Extract the (X, Y) coordinate from the center of the cell holding the provided text.  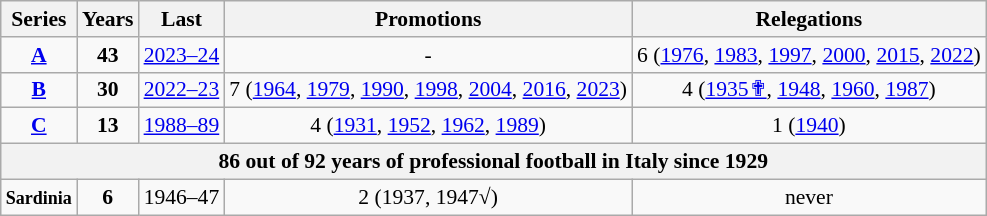
4 (1935✟, 1948, 1960, 1987) (809, 90)
1946–47 (182, 197)
B (39, 90)
Promotions (428, 19)
43 (108, 55)
30 (108, 90)
C (39, 126)
A (39, 55)
Years (108, 19)
Series (39, 19)
2023–24 (182, 55)
2 (1937, 1947√) (428, 197)
never (809, 197)
7 (1964, 1979, 1990, 1998, 2004, 2016, 2023) (428, 90)
Last (182, 19)
2022–23 (182, 90)
Sardinia (39, 197)
86 out of 92 years of professional football in Italy since 1929 (494, 162)
Relegations (809, 19)
1 (1940) (809, 126)
6 (108, 197)
6 (1976, 1983, 1997, 2000, 2015, 2022) (809, 55)
4 (1931, 1952, 1962, 1989) (428, 126)
1988–89 (182, 126)
- (428, 55)
13 (108, 126)
